Return (x, y) of the center of cell containing provided text 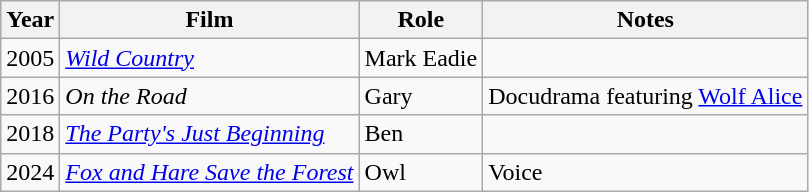
Year (30, 20)
2005 (30, 58)
Voice (646, 172)
Notes (646, 20)
On the Road (210, 96)
Mark Eadie (421, 58)
Ben (421, 134)
Fox and Hare Save the Forest (210, 172)
The Party's Just Beginning (210, 134)
2018 (30, 134)
2016 (30, 96)
Film (210, 20)
Role (421, 20)
Wild Country (210, 58)
2024 (30, 172)
Owl (421, 172)
Docudrama featuring Wolf Alice (646, 96)
Gary (421, 96)
